Capture the cell that displays the provided text and extract its (x, y) central coordinate. 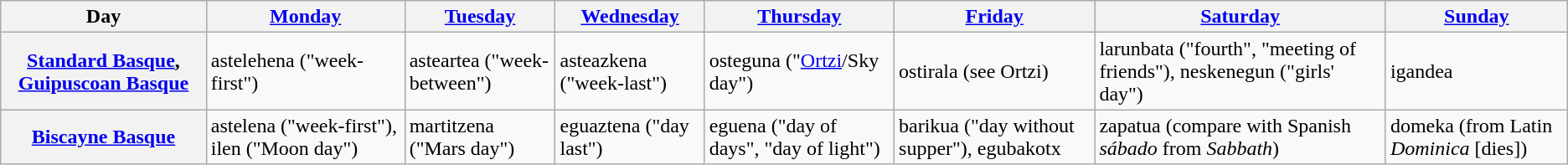
Thursday (799, 17)
eguena ("day of days", "day of light") (799, 137)
astelena ("week-first"), ilen ("Moon day") (305, 137)
Tuesday (480, 17)
Standard Basque, Guipuscoan Basque (104, 71)
barikua ("day without supper"), egubakotx (995, 137)
larunbata ("fourth", "meeting of friends"), neskenegun ("girls' day") (1240, 71)
martitzena ("Mars day") (480, 137)
igandea (1476, 71)
eguaztena ("day last") (630, 137)
domeka (from Latin Dominica [dies]) (1476, 137)
asteartea ("week-between") (480, 71)
zapatua (compare with Spanish sábado from Sabbath) (1240, 137)
astelehena ("week-first") (305, 71)
asteazkena ("week-last") (630, 71)
osteguna ("Ortzi/Sky day") (799, 71)
Day (104, 17)
ostirala (see Ortzi) (995, 71)
Wednesday (630, 17)
Biscayne Basque (104, 137)
Monday (305, 17)
Saturday (1240, 17)
Friday (995, 17)
Sunday (1476, 17)
